Return the (x, y) coordinate for the center point of the cell that contains the specified text.  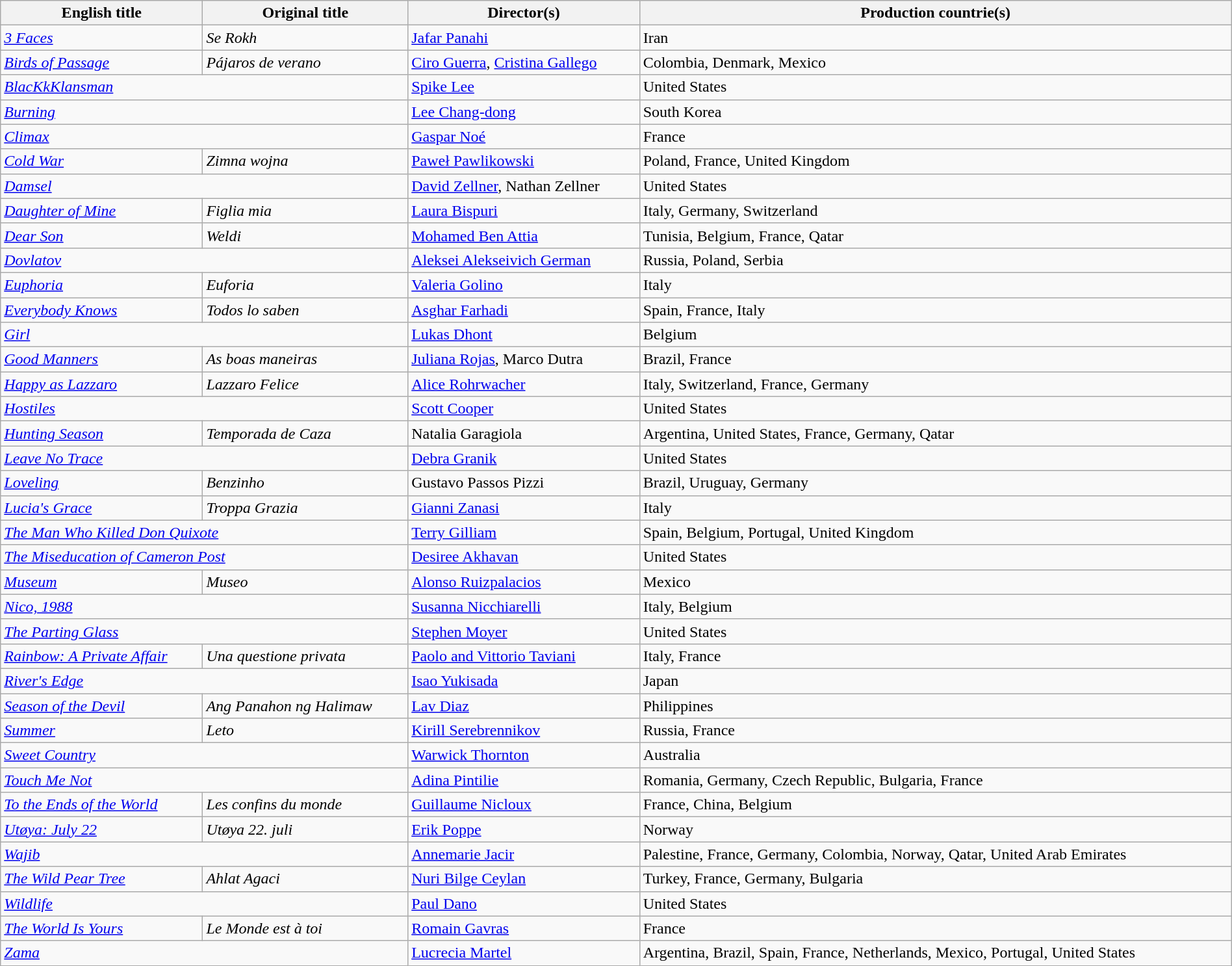
Mexico (936, 582)
Benzinho (305, 483)
Weldi (305, 235)
Euforia (305, 285)
Museo (305, 582)
Loveling (101, 483)
The Parting Glass (204, 631)
Tunisia, Belgium, France, Qatar (936, 235)
BlacKkKlansman (204, 87)
Una questione privata (305, 656)
Climax (204, 137)
Burning (204, 112)
Italy, Belgium (936, 607)
Terry Gilliam (524, 532)
Cold War (101, 161)
Hunting Season (101, 434)
Lucia's Grace (101, 508)
Belgium (936, 335)
Lav Diaz (524, 705)
Director(s) (524, 13)
Warwick Thornton (524, 755)
Paolo and Vittorio Taviani (524, 656)
Desiree Akhavan (524, 557)
Spain, Belgium, Portugal, United Kingdom (936, 532)
Ang Panahon ng Halimaw (305, 705)
Temporada de Caza (305, 434)
Zimna wojna (305, 161)
Se Rokh (305, 38)
France, China, Belgium (936, 805)
The Man Who Killed Don Quixote (204, 532)
The World Is Yours (101, 928)
Le Monde est à toi (305, 928)
Rainbow: A Private Affair (101, 656)
River's Edge (204, 681)
Asghar Farhadi (524, 310)
Aleksei Alekseivich German (524, 260)
Leto (305, 731)
Summer (101, 731)
Alice Rohrwacher (524, 384)
Utøya: July 22 (101, 829)
Les confins du monde (305, 805)
Dear Son (101, 235)
Norway (936, 829)
Happy as Lazzaro (101, 384)
Brazil, France (936, 359)
Paul Dano (524, 904)
Ciro Guerra, Cristina Gallego (524, 62)
Spain, France, Italy (936, 310)
Italy, France (936, 656)
Isao Yukisada (524, 681)
Colombia, Denmark, Mexico (936, 62)
Season of the Devil (101, 705)
Valeria Golino (524, 285)
Juliana Rojas, Marco Dutra (524, 359)
Daughter of Mine (101, 211)
Iran (936, 38)
Susanna Nicchiarelli (524, 607)
Sweet Country (204, 755)
Euphoria (101, 285)
Leave No Trace (204, 458)
Production countrie(s) (936, 13)
Gustavo Passos Pizzi (524, 483)
Pájaros de verano (305, 62)
Dovlatov (204, 260)
Palestine, France, Germany, Colombia, Norway, Qatar, United Arab Emirates (936, 854)
As boas maneiras (305, 359)
Erik Poppe (524, 829)
Figlia mia (305, 211)
Romania, Germany, Czech Republic, Bulgaria, France (936, 780)
Laura Bispuri (524, 211)
Russia, Poland, Serbia (936, 260)
Poland, France, United Kingdom (936, 161)
Good Manners (101, 359)
Wildlife (204, 904)
The Miseducation of Cameron Post (204, 557)
Debra Granik (524, 458)
3 Faces (101, 38)
Touch Me Not (204, 780)
English title (101, 13)
Nuri Bilge Ceylan (524, 879)
Girl (204, 335)
Nico, 1988 (204, 607)
Brazil, Uruguay, Germany (936, 483)
Australia (936, 755)
Gianni Zanasi (524, 508)
Scott Cooper (524, 409)
Ahlat Agaci (305, 879)
Hostiles (204, 409)
Birds of Passage (101, 62)
Zama (204, 953)
Russia, France (936, 731)
Adina Pintilie (524, 780)
Alonso Ruizpalacios (524, 582)
Everybody Knows (101, 310)
Turkey, France, Germany, Bulgaria (936, 879)
Stephen Moyer (524, 631)
Romain Gavras (524, 928)
Philippines (936, 705)
David Zellner, Nathan Zellner (524, 186)
Troppa Grazia (305, 508)
Lee Chang-dong (524, 112)
Original title (305, 13)
Utøya 22. juli (305, 829)
The Wild Pear Tree (101, 879)
South Korea (936, 112)
Todos lo saben (305, 310)
Lazzaro Felice (305, 384)
Kirill Serebrennikov (524, 731)
Lukas Dhont (524, 335)
Gaspar Noé (524, 137)
Lucrecia Martel (524, 953)
Wajib (204, 854)
Museum (101, 582)
Natalia Garagiola (524, 434)
Paweł Pawlikowski (524, 161)
Jafar Panahi (524, 38)
Argentina, Brazil, Spain, France, Netherlands, Mexico, Portugal, United States (936, 953)
Mohamed Ben Attia (524, 235)
Argentina, United States, France, Germany, Qatar (936, 434)
Italy, Germany, Switzerland (936, 211)
Damsel (204, 186)
Italy, Switzerland, France, Germany (936, 384)
Annemarie Jacir (524, 854)
Guillaume Nicloux (524, 805)
To the Ends of the World (101, 805)
Spike Lee (524, 87)
Japan (936, 681)
